Capture the cell that displays the provided text and extract its (x, y) central coordinate. 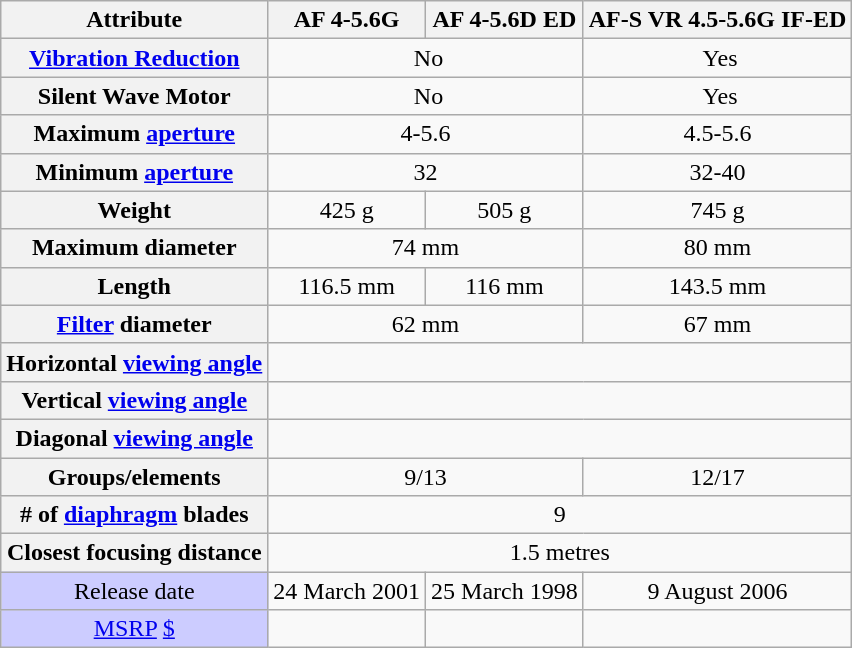
505 g (505, 210)
Attribute (134, 20)
Maximum diameter (134, 248)
AF-S VR 4.5-5.6G IF-ED (718, 20)
24 March 2001 (347, 591)
143.5 mm (718, 286)
Maximum aperture (134, 134)
Horizontal viewing angle (134, 362)
9 August 2006 (718, 591)
Minimum aperture (134, 172)
Silent Wave Motor (134, 96)
Groups/elements (134, 477)
9/13 (426, 477)
62 mm (426, 324)
AF 4-5.6D ED (505, 20)
4.5-5.6 (718, 134)
425 g (347, 210)
80 mm (718, 248)
Weight (134, 210)
745 g (718, 210)
AF 4-5.6G (347, 20)
12/17 (718, 477)
MSRP $ (134, 629)
9 (560, 515)
116 mm (505, 286)
Diagonal viewing angle (134, 438)
25 March 1998 (505, 591)
Closest focusing distance (134, 553)
Vertical viewing angle (134, 400)
67 mm (718, 324)
Length (134, 286)
1.5 metres (560, 553)
# of diaphragm blades (134, 515)
4-5.6 (426, 134)
32-40 (718, 172)
Filter diameter (134, 324)
74 mm (426, 248)
116.5 mm (347, 286)
Vibration Reduction (134, 58)
Release date (134, 591)
32 (426, 172)
